Return [x, y] of the center of cell containing provided text 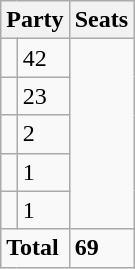
23 [43, 96]
Seats [101, 20]
42 [43, 58]
Total [35, 248]
2 [43, 134]
Party [35, 20]
69 [101, 248]
